Determine the [x, y] coordinate at the center of the cell enclosing the given text.  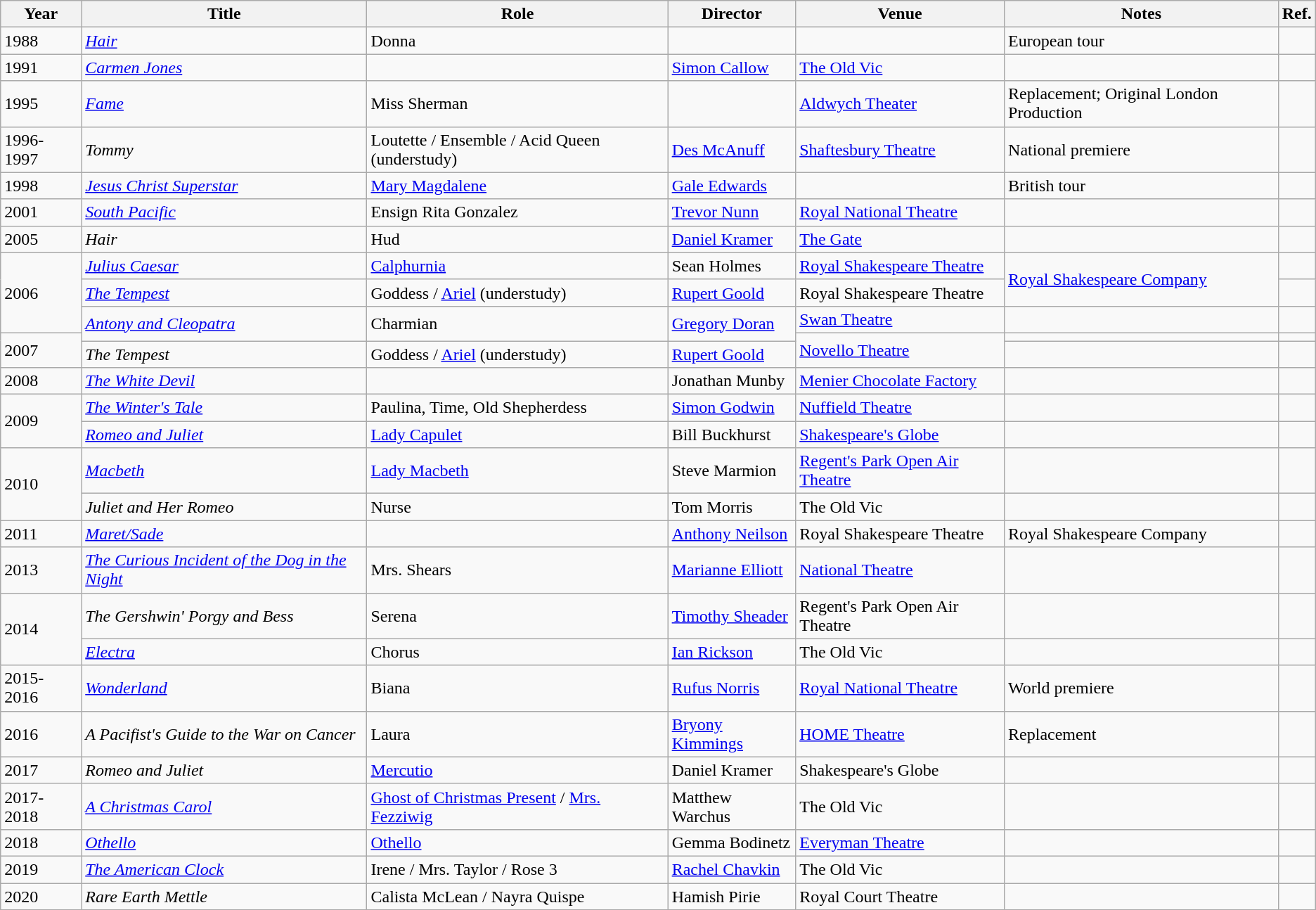
2005 [41, 239]
Simon Godwin [732, 408]
2019 [41, 869]
2017 [41, 770]
Mrs. Shears [517, 570]
Carmen Jones [224, 68]
1991 [41, 68]
Jesus Christ Superstar [224, 186]
2017- 2018 [41, 806]
Tom Morris [732, 507]
Antony and Cleopatra [224, 323]
Laura [517, 734]
A Pacifist's Guide to the War on Cancer [224, 734]
Anthony Neilson [732, 534]
The Gate [900, 239]
Notes [1142, 14]
Steve Marmion [732, 471]
Charmian [517, 323]
Bill Buckhurst [732, 435]
Nuffield Theatre [900, 408]
Calista McLean / Nayra Quispe [517, 897]
2016 [41, 734]
Shaftesbury Theatre [900, 149]
Wonderland [224, 688]
Hamish Pirie [732, 897]
Rare Earth Mettle [224, 897]
European tour [1142, 41]
Bryony Kimmings [732, 734]
1988 [41, 41]
Nurse [517, 507]
National Theatre [900, 570]
Loutette / Ensemble / Acid Queen (understudy) [517, 149]
Rachel Chavkin [732, 869]
Trevor Nunn [732, 212]
Maret/Sade [224, 534]
National premiere [1142, 149]
Marianne Elliott [732, 570]
Fame [224, 104]
2018 [41, 842]
Replacement [1142, 734]
Mercutio [517, 770]
Year [41, 14]
Swan Theatre [900, 319]
Paulina, Time, Old Shepherdess [517, 408]
2006 [41, 293]
The White Devil [224, 381]
Matthew Warchus [732, 806]
Donna [517, 41]
Mary Magdalene [517, 186]
The Curious Incident of the Dog in the Night [224, 570]
Lady Capulet [517, 435]
A Christmas Carol [224, 806]
The Gershwin' Porgy and Bess [224, 616]
Jonathan Munby [732, 381]
Sean Holmes [732, 266]
Title [224, 14]
Chorus [517, 652]
2010 [41, 484]
2008 [41, 381]
1998 [41, 186]
2015- 2016 [41, 688]
Gale Edwards [732, 186]
Everyman Theatre [900, 842]
Miss Sherman [517, 104]
2020 [41, 897]
Gregory Doran [732, 323]
The American Clock [224, 869]
2014 [41, 629]
2013 [41, 570]
Ensign Rita Gonzalez [517, 212]
Macbeth [224, 471]
1996- 1997 [41, 149]
Ref. [1296, 14]
Biana [517, 688]
Director [732, 14]
Role [517, 14]
Serena [517, 616]
Lady Macbeth [517, 471]
1995 [41, 104]
2001 [41, 212]
Ian Rickson [732, 652]
Irene / Mrs. Taylor / Rose 3 [517, 869]
Ghost of Christmas Present / Mrs. Fezziwig [517, 806]
Menier Chocolate Factory [900, 381]
Venue [900, 14]
Royal Court Theatre [900, 897]
Simon Callow [732, 68]
Julius Caesar [224, 266]
Gemma Bodinetz [732, 842]
World premiere [1142, 688]
Hud [517, 239]
2009 [41, 421]
HOME Theatre [900, 734]
British tour [1142, 186]
Juliet and Her Romeo [224, 507]
Calphurnia [517, 266]
Rufus Norris [732, 688]
2011 [41, 534]
South Pacific [224, 212]
Novello Theatre [900, 350]
Tommy [224, 149]
Timothy Sheader [732, 616]
2007 [41, 350]
Aldwych Theater [900, 104]
Electra [224, 652]
Des McAnuff [732, 149]
The Winter's Tale [224, 408]
Replacement; Original London Production [1142, 104]
